Output the [x, y] coordinate of the center of the cell containing the given text.  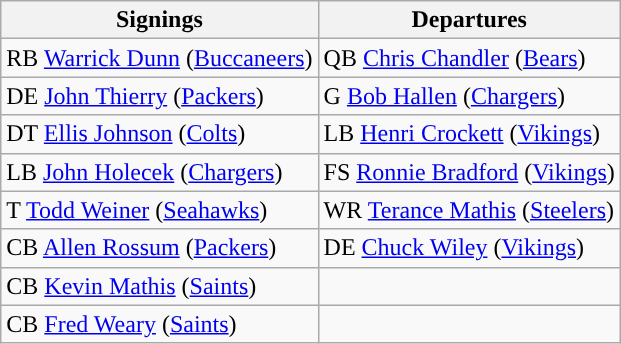
CB Kevin Mathis (Saints) [160, 286]
CB Fred Weary (Saints) [160, 324]
WR Terance Mathis (Steelers) [469, 210]
RB Warrick Dunn (Buccaneers) [160, 58]
DE John Thierry (Packers) [160, 96]
QB Chris Chandler (Bears) [469, 58]
DT Ellis Johnson (Colts) [160, 134]
CB Allen Rossum (Packers) [160, 248]
FS Ronnie Bradford (Vikings) [469, 172]
Signings [160, 20]
DE Chuck Wiley (Vikings) [469, 248]
T Todd Weiner (Seahawks) [160, 210]
Departures [469, 20]
LB Henri Crockett (Vikings) [469, 134]
LB John Holecek (Chargers) [160, 172]
G Bob Hallen (Chargers) [469, 96]
